Pinpoint the cell where the given text exists, returning its (x, y) midpoint coordinate. 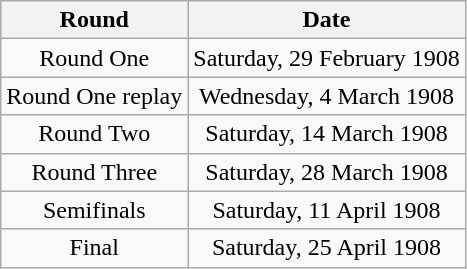
Round Three (94, 172)
Saturday, 14 March 1908 (326, 134)
Semifinals (94, 210)
Saturday, 25 April 1908 (326, 248)
Wednesday, 4 March 1908 (326, 96)
Round Two (94, 134)
Final (94, 248)
Saturday, 11 April 1908 (326, 210)
Date (326, 20)
Round (94, 20)
Round One replay (94, 96)
Saturday, 29 February 1908 (326, 58)
Saturday, 28 March 1908 (326, 172)
Round One (94, 58)
